Detect which cell encompasses the target text, then output its [X, Y] center coordinate. 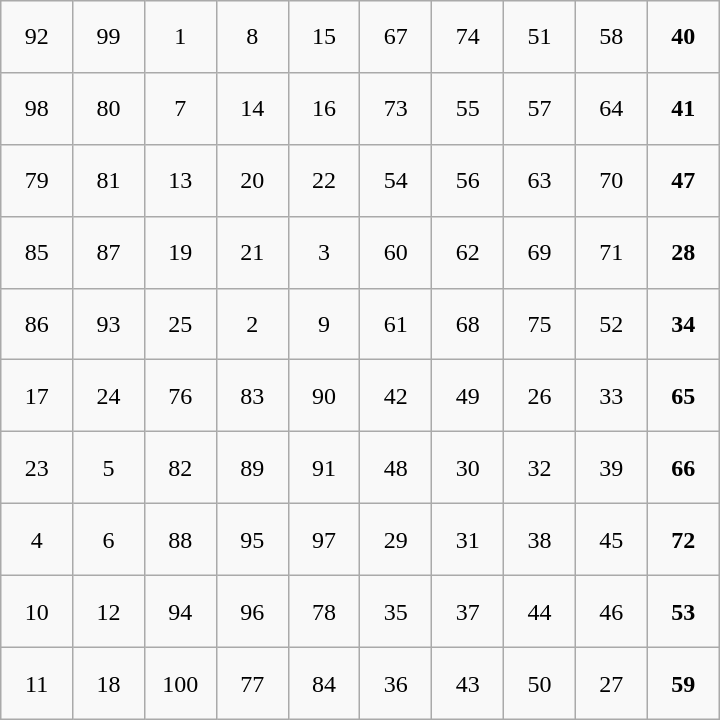
83 [252, 396]
5 [109, 468]
30 [468, 468]
2 [252, 324]
48 [396, 468]
79 [37, 180]
38 [540, 540]
29 [396, 540]
43 [468, 683]
36 [396, 683]
35 [396, 611]
45 [611, 540]
60 [396, 252]
27 [611, 683]
52 [611, 324]
19 [180, 252]
80 [109, 109]
47 [683, 180]
34 [683, 324]
31 [468, 540]
4 [37, 540]
75 [540, 324]
89 [252, 468]
46 [611, 611]
56 [468, 180]
8 [252, 37]
68 [468, 324]
71 [611, 252]
98 [37, 109]
87 [109, 252]
76 [180, 396]
1 [180, 37]
66 [683, 468]
90 [324, 396]
26 [540, 396]
13 [180, 180]
42 [396, 396]
62 [468, 252]
100 [180, 683]
70 [611, 180]
65 [683, 396]
51 [540, 37]
7 [180, 109]
37 [468, 611]
74 [468, 37]
84 [324, 683]
85 [37, 252]
24 [109, 396]
6 [109, 540]
3 [324, 252]
58 [611, 37]
82 [180, 468]
73 [396, 109]
40 [683, 37]
81 [109, 180]
69 [540, 252]
92 [37, 37]
57 [540, 109]
18 [109, 683]
77 [252, 683]
55 [468, 109]
20 [252, 180]
14 [252, 109]
95 [252, 540]
17 [37, 396]
15 [324, 37]
86 [37, 324]
93 [109, 324]
11 [37, 683]
16 [324, 109]
54 [396, 180]
44 [540, 611]
61 [396, 324]
28 [683, 252]
64 [611, 109]
72 [683, 540]
91 [324, 468]
39 [611, 468]
25 [180, 324]
12 [109, 611]
94 [180, 611]
9 [324, 324]
97 [324, 540]
10 [37, 611]
41 [683, 109]
32 [540, 468]
49 [468, 396]
53 [683, 611]
63 [540, 180]
67 [396, 37]
23 [37, 468]
59 [683, 683]
96 [252, 611]
33 [611, 396]
21 [252, 252]
88 [180, 540]
78 [324, 611]
50 [540, 683]
22 [324, 180]
99 [109, 37]
